Pinpoint the cell where the given text exists, returning its [X, Y] midpoint coordinate. 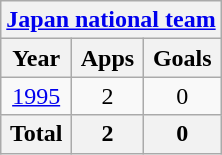
Apps [108, 58]
Japan national team [111, 20]
Total [36, 134]
Goals [182, 58]
1995 [36, 96]
Year [36, 58]
